For the text-containing cell, return its midpoint in [x, y] coordinate format. 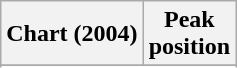
Chart (2004) [72, 34]
Peakposition [189, 34]
